Return (X, Y) of the center of cell containing provided text 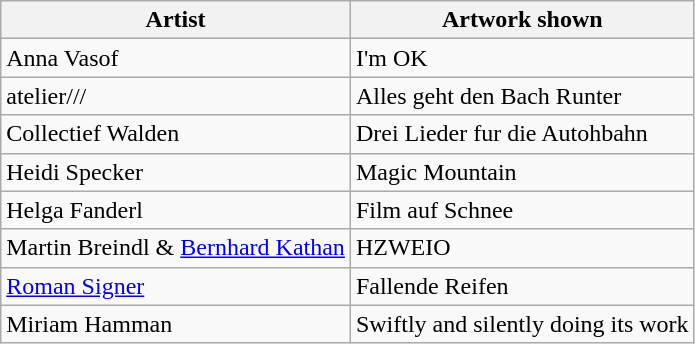
Swiftly and silently doing its work (522, 324)
Heidi Specker (176, 172)
atelier/// (176, 96)
Helga Fanderl (176, 210)
Film auf Schnee (522, 210)
Magic Mountain (522, 172)
Alles geht den Bach Runter (522, 96)
Artist (176, 20)
Drei Lieder fur die Autohbahn (522, 134)
I'm OK (522, 58)
Roman Signer (176, 286)
Martin Breindl & Bernhard Kathan (176, 248)
Miriam Hamman (176, 324)
Fallende Reifen (522, 286)
Artwork shown (522, 20)
HZWEIO (522, 248)
Anna Vasof (176, 58)
Collectief Walden (176, 134)
